Capture the cell that displays the provided text and extract its [X, Y] central coordinate. 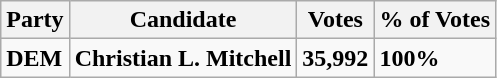
Party [35, 20]
Candidate [183, 20]
% of Votes [435, 20]
Votes [336, 20]
Christian L. Mitchell [183, 58]
100% [435, 58]
DEM [35, 58]
35,992 [336, 58]
